For the text-containing cell, return its midpoint in [x, y] coordinate format. 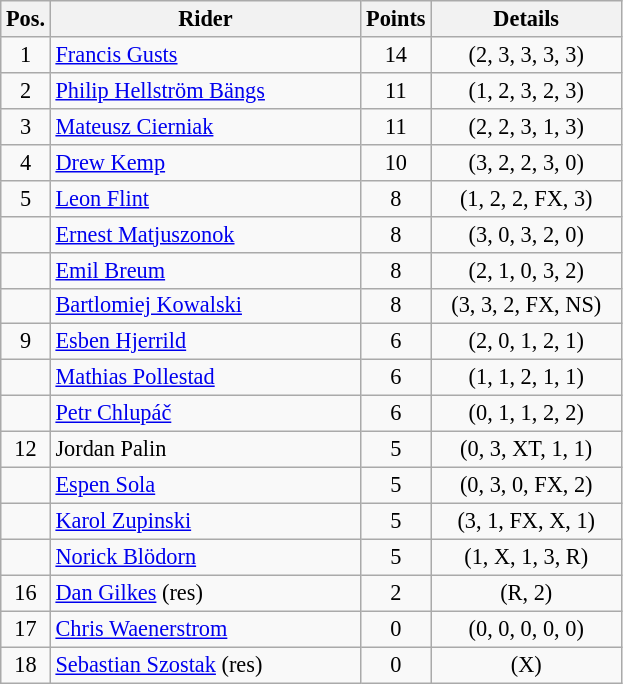
Karol Zupinski [205, 521]
Norick Blödorn [205, 557]
(2, 2, 3, 1, 3) [526, 126]
18 [26, 665]
Leon Flint [205, 198]
1 [26, 55]
(1, X, 1, 3, R) [526, 557]
(3, 0, 3, 2, 0) [526, 234]
Emil Breum [205, 270]
3 [26, 126]
(0, 3, XT, 1, 1) [526, 450]
Mateusz Cierniak [205, 126]
Philip Hellström Bängs [205, 90]
Bartlomiej Kowalski [205, 306]
16 [26, 593]
10 [396, 162]
(3, 1, FX, X, 1) [526, 521]
14 [396, 55]
Petr Chlupáč [205, 414]
(2, 1, 0, 3, 2) [526, 270]
Esben Hjerrild [205, 342]
4 [26, 162]
(0, 0, 0, 0, 0) [526, 629]
(1, 1, 2, 1, 1) [526, 378]
Ernest Matjuszonok [205, 234]
Francis Gusts [205, 55]
Jordan Palin [205, 450]
Mathias Pollestad [205, 378]
12 [26, 450]
17 [26, 629]
(X) [526, 665]
(3, 2, 2, 3, 0) [526, 162]
(1, 2, 3, 2, 3) [526, 90]
(R, 2) [526, 593]
(2, 3, 3, 3, 3) [526, 55]
Sebastian Szostak (res) [205, 665]
Rider [205, 19]
(1, 2, 2, FX, 3) [526, 198]
Chris Waenerstrom [205, 629]
(0, 3, 0, FX, 2) [526, 485]
(2, 0, 1, 2, 1) [526, 342]
Pos. [26, 19]
Drew Kemp [205, 162]
9 [26, 342]
Points [396, 19]
Espen Sola [205, 485]
Details [526, 19]
Dan Gilkes (res) [205, 593]
(3, 3, 2, FX, NS) [526, 306]
(0, 1, 1, 2, 2) [526, 414]
